Return (X, Y) of the center of cell containing provided text 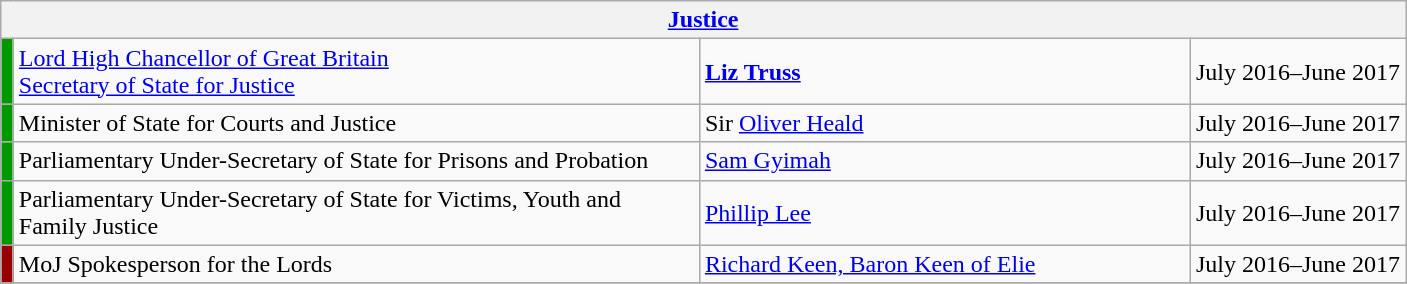
Minister of State for Courts and Justice (356, 123)
Parliamentary Under-Secretary of State for Prisons and Probation (356, 161)
Justice (704, 20)
MoJ Spokesperson for the Lords (356, 264)
Phillip Lee (944, 212)
Sir Oliver Heald (944, 123)
Richard Keen, Baron Keen of Elie (944, 264)
Sam Gyimah (944, 161)
Lord High Chancellor of Great BritainSecretary of State for Justice (356, 72)
Liz Truss (944, 72)
Parliamentary Under-Secretary of State for Victims, Youth and Family Justice (356, 212)
